Search for the cell housing the specified text and yield its (X, Y) center coordinate. 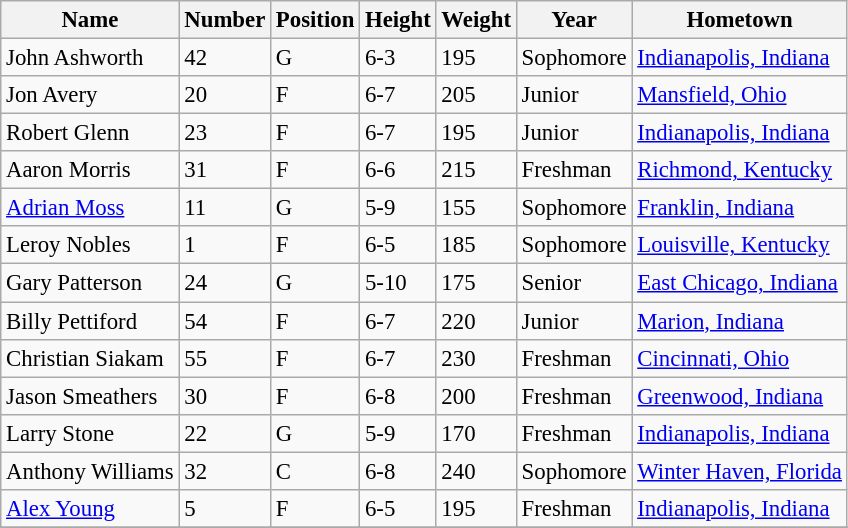
Alex Young (90, 509)
42 (225, 58)
32 (225, 471)
200 (476, 396)
30 (225, 396)
175 (476, 283)
Jon Avery (90, 95)
Adrian Moss (90, 208)
31 (225, 170)
Number (225, 20)
Position (316, 20)
185 (476, 245)
205 (476, 95)
Marion, Indiana (740, 321)
Leroy Nobles (90, 245)
Weight (476, 20)
23 (225, 133)
170 (476, 433)
230 (476, 358)
6-6 (398, 170)
Christian Siakam (90, 358)
Aaron Morris (90, 170)
220 (476, 321)
Franklin, Indiana (740, 208)
Name (90, 20)
John Ashworth (90, 58)
Cincinnati, Ohio (740, 358)
55 (225, 358)
Height (398, 20)
Robert Glenn (90, 133)
22 (225, 433)
Mansfield, Ohio (740, 95)
Larry Stone (90, 433)
Hometown (740, 20)
Louisville, Kentucky (740, 245)
24 (225, 283)
1 (225, 245)
Anthony Williams (90, 471)
155 (476, 208)
240 (476, 471)
5 (225, 509)
20 (225, 95)
Richmond, Kentucky (740, 170)
11 (225, 208)
6-3 (398, 58)
Greenwood, Indiana (740, 396)
5-10 (398, 283)
C (316, 471)
Senior (574, 283)
East Chicago, Indiana (740, 283)
215 (476, 170)
Jason Smeathers (90, 396)
Gary Patterson (90, 283)
54 (225, 321)
Billy Pettiford (90, 321)
Year (574, 20)
Winter Haven, Florida (740, 471)
